Search for the cell housing the specified text and yield its (X, Y) center coordinate. 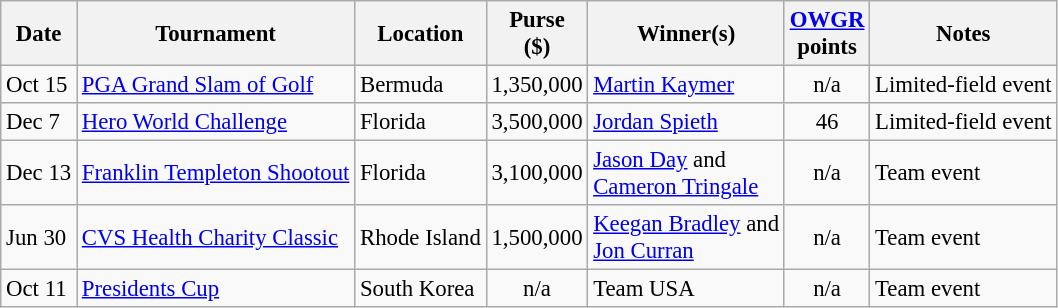
Date (39, 34)
Team USA (686, 289)
3,500,000 (537, 122)
3,100,000 (537, 174)
Keegan Bradley and Jon Curran (686, 238)
Jason Day and Cameron Tringale (686, 174)
Dec 13 (39, 174)
Jun 30 (39, 238)
OWGRpoints (826, 34)
Winner(s) (686, 34)
1,350,000 (537, 85)
Martin Kaymer (686, 85)
Oct 15 (39, 85)
South Korea (420, 289)
Bermuda (420, 85)
Hero World Challenge (215, 122)
PGA Grand Slam of Golf (215, 85)
Franklin Templeton Shootout (215, 174)
Tournament (215, 34)
Dec 7 (39, 122)
Jordan Spieth (686, 122)
Purse($) (537, 34)
1,500,000 (537, 238)
CVS Health Charity Classic (215, 238)
Location (420, 34)
Rhode Island (420, 238)
46 (826, 122)
Oct 11 (39, 289)
Notes (964, 34)
Presidents Cup (215, 289)
